Determine the [x, y] coordinate at the center of the cell enclosing the given text.  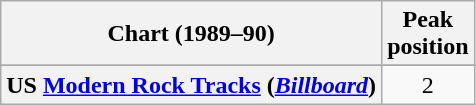
Chart (1989–90) [192, 34]
Peakposition [428, 34]
US Modern Rock Tracks (Billboard) [192, 85]
2 [428, 85]
